Output the [x, y] coordinate of the center of the cell containing the given text.  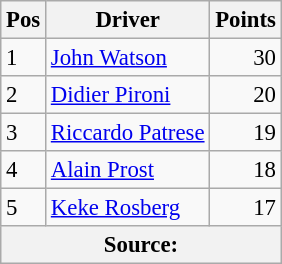
Source: [141, 245]
Didier Pironi [128, 95]
18 [246, 170]
4 [24, 170]
5 [24, 208]
Driver [128, 20]
19 [246, 133]
Pos [24, 20]
1 [24, 58]
Keke Rosberg [128, 208]
Alain Prost [128, 170]
Riccardo Patrese [128, 133]
3 [24, 133]
John Watson [128, 58]
20 [246, 95]
30 [246, 58]
17 [246, 208]
2 [24, 95]
Points [246, 20]
